Detect which cell encompasses the target text, then output its (x, y) center coordinate. 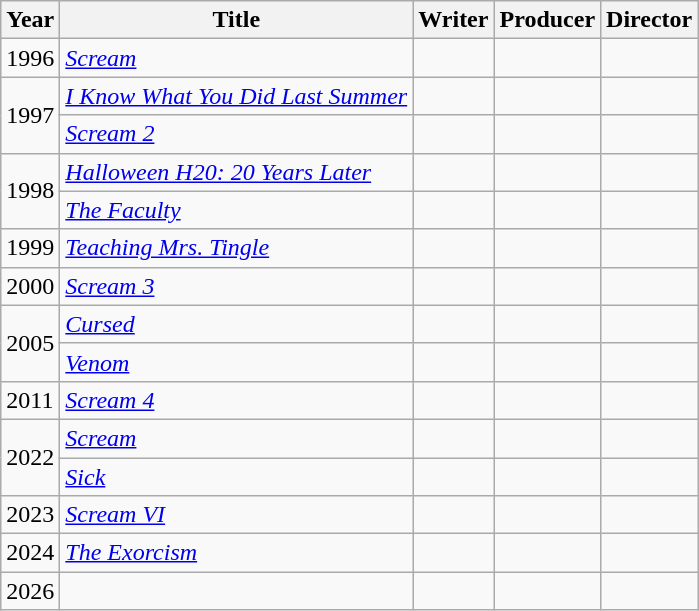
2024 (30, 553)
1997 (30, 115)
Sick (236, 477)
Halloween H20: 20 Years Later (236, 172)
Director (650, 20)
Writer (454, 20)
Venom (236, 362)
Cursed (236, 324)
2022 (30, 457)
Year (30, 20)
Scream 2 (236, 134)
The Exorcism (236, 553)
2000 (30, 286)
Scream 4 (236, 400)
Teaching Mrs. Tingle (236, 248)
2005 (30, 343)
Title (236, 20)
The Faculty (236, 210)
Scream VI (236, 515)
I Know What You Did Last Summer (236, 96)
1999 (30, 248)
1998 (30, 191)
Producer (548, 20)
2023 (30, 515)
2026 (30, 591)
2011 (30, 400)
1996 (30, 58)
Scream 3 (236, 286)
